Provide the [x, y] coordinate of the cell's center where the given text is located.  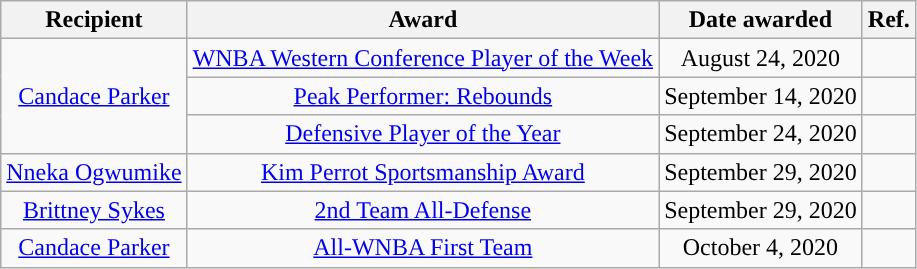
Recipient [94, 20]
Brittney Sykes [94, 210]
October 4, 2020 [761, 248]
Nneka Ogwumike [94, 172]
WNBA Western Conference Player of the Week [422, 58]
Date awarded [761, 20]
Ref. [888, 20]
September 24, 2020 [761, 134]
September 14, 2020 [761, 96]
All-WNBA First Team [422, 248]
Peak Performer: Rebounds [422, 96]
Kim Perrot Sportsmanship Award [422, 172]
2nd Team All-Defense [422, 210]
August 24, 2020 [761, 58]
Award [422, 20]
Defensive Player of the Year [422, 134]
